Locate the cell with the specified text and output its [X, Y] center coordinate. 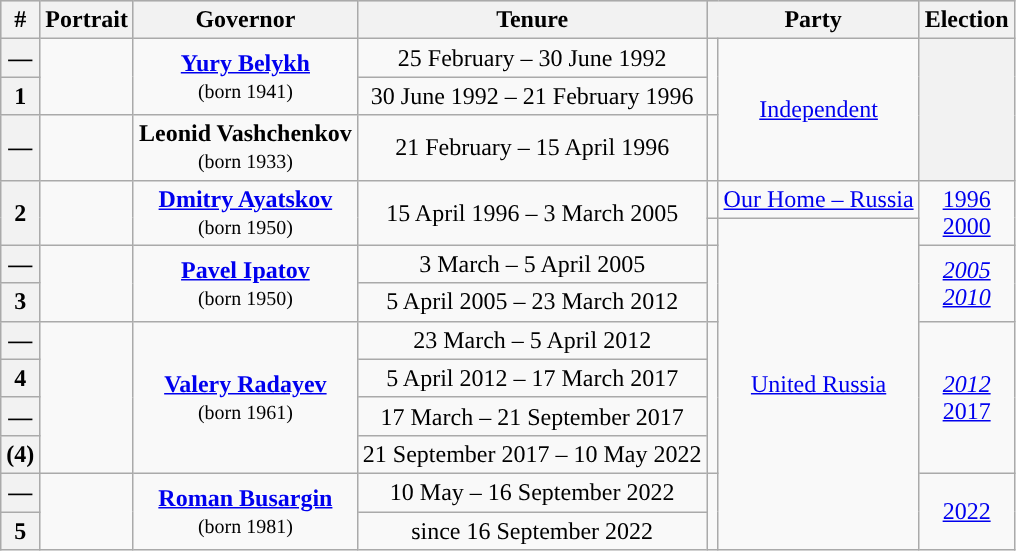
5 April 2012 – 17 March 2017 [532, 378]
Independent [818, 110]
United Russia [818, 384]
Valery Radayev(born 1961) [245, 397]
4 [20, 378]
25 February – 30 June 1992 [532, 58]
21 September 2017 – 10 May 2022 [532, 454]
19962000 [966, 212]
5 April 2005 – 23 March 2012 [532, 302]
Portrait [87, 20]
Party [813, 20]
21 February – 15 April 1996 [532, 148]
Tenure [532, 20]
since 16 September 2022 [532, 531]
20052010 [966, 283]
5 [20, 531]
10 May – 16 September 2022 [532, 492]
3 [20, 302]
Pavel Ipatov(born 1950) [245, 283]
3 March – 5 April 2005 [532, 264]
Yury Belykh(born 1941) [245, 77]
Leonid Vashchenkov(born 1933) [245, 148]
Our Home – Russia [818, 199]
Roman Busargin(born 1981) [245, 511]
1 [20, 96]
2022 [966, 511]
Election [966, 20]
15 April 1996 – 3 March 2005 [532, 212]
2 [20, 212]
(4) [20, 454]
23 March – 5 April 2012 [532, 340]
20122017 [966, 397]
Governor [245, 20]
# [20, 20]
30 June 1992 – 21 February 1996 [532, 96]
Dmitry Ayatskov(born 1950) [245, 212]
17 March – 21 September 2017 [532, 416]
